Pinpoint the cell where the given text exists, returning its [x, y] midpoint coordinate. 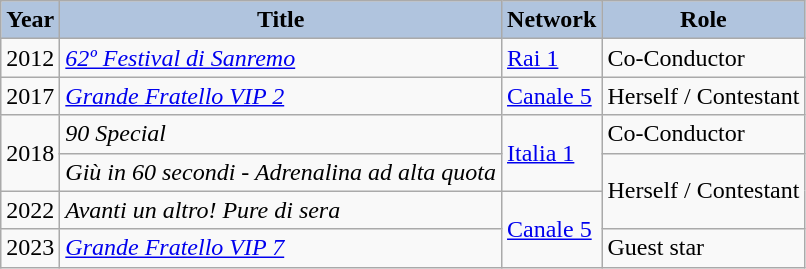
2023 [30, 248]
Network [552, 20]
Title [281, 20]
2022 [30, 210]
Italia 1 [552, 153]
Giù in 60 secondi - Adrenalina ad alta quota [281, 172]
Year [30, 20]
2018 [30, 153]
Guest star [704, 248]
90 Special [281, 134]
Role [704, 20]
Grande Fratello VIP 2 [281, 96]
62º Festival di Sanremo [281, 58]
2017 [30, 96]
2012 [30, 58]
Rai 1 [552, 58]
Avanti un altro! Pure di sera [281, 210]
Grande Fratello VIP 7 [281, 248]
